Search for the cell housing the specified text and yield its (x, y) center coordinate. 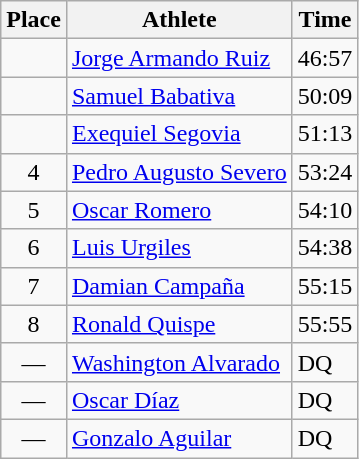
Jorge Armando Ruiz (179, 58)
Athlete (179, 20)
Place (34, 20)
51:13 (325, 134)
8 (34, 324)
53:24 (325, 172)
6 (34, 248)
Luis Urgiles (179, 248)
46:57 (325, 58)
7 (34, 286)
55:55 (325, 324)
Damian Campaña (179, 286)
Time (325, 20)
Oscar Díaz (179, 400)
Ronald Quispe (179, 324)
Gonzalo Aguilar (179, 438)
54:38 (325, 248)
Exequiel Segovia (179, 134)
55:15 (325, 286)
5 (34, 210)
54:10 (325, 210)
50:09 (325, 96)
Oscar Romero (179, 210)
4 (34, 172)
Samuel Babativa (179, 96)
Washington Alvarado (179, 362)
Pedro Augusto Severo (179, 172)
